Determine the (x, y) coordinate at the center of the cell enclosing the given text.  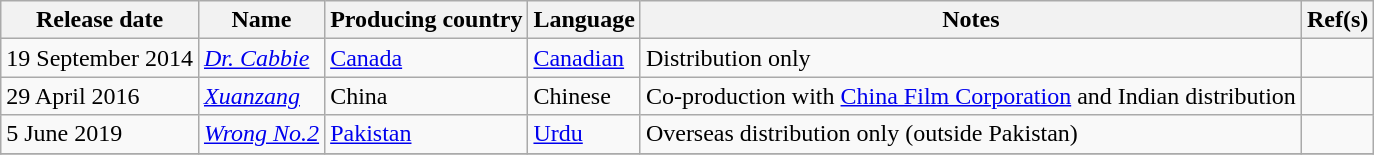
Release date (100, 20)
5 June 2019 (100, 134)
Canada (426, 58)
Overseas distribution only (outside Pakistan) (970, 134)
Canadian (584, 58)
Producing country (426, 20)
Xuanzang (261, 96)
Distribution only (970, 58)
Name (261, 20)
Co-production with China Film Corporation and Indian distribution (970, 96)
19 September 2014 (100, 58)
Urdu (584, 134)
Notes (970, 20)
Ref(s) (1337, 20)
Language (584, 20)
29 April 2016 (100, 96)
Wrong No.2 (261, 134)
China (426, 96)
Pakistan (426, 134)
Chinese (584, 96)
Dr. Cabbie (261, 58)
